From the cell containing the given text, extract its center point as [x, y] coordinate. 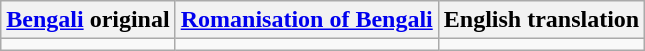
Bengali original [88, 20]
Romanisation of Bengali [306, 20]
English translation [541, 20]
